Search for the cell housing the specified text and yield its [x, y] center coordinate. 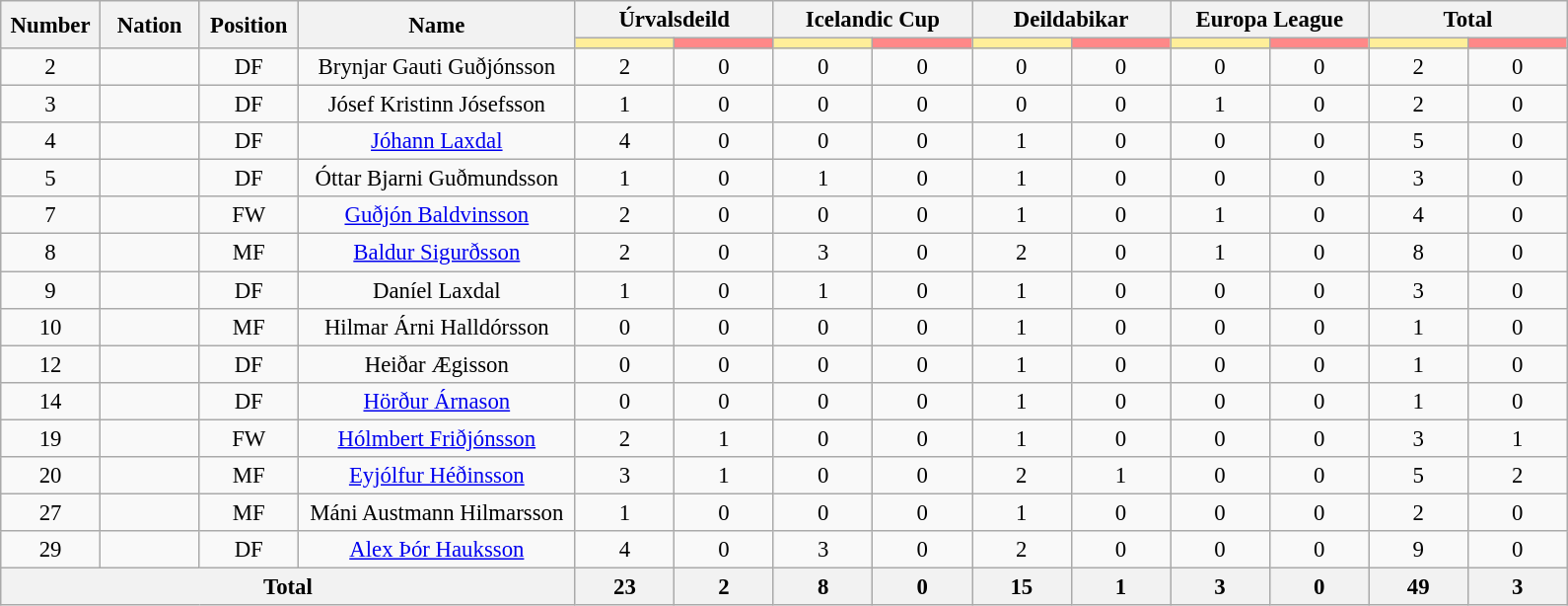
Hólmbert Friðjónsson [438, 438]
Nation [150, 25]
Baldur Sigurðsson [438, 253]
Guðjón Baldvinsson [438, 216]
Europa League [1270, 20]
10 [51, 327]
Alex Þór Hauksson [438, 550]
Óttar Bjarni Guðmundsson [438, 179]
Daníel Laxdal [438, 290]
29 [51, 550]
Máni Austmann Hilmarsson [438, 512]
Heiðar Ægisson [438, 364]
7 [51, 216]
Hörður Árnason [438, 401]
15 [1022, 586]
Deildabikar [1071, 20]
49 [1418, 586]
Brynjar Gauti Guðjónsson [438, 67]
Jósef Kristinn Jósefsson [438, 105]
Hilmar Árni Halldórsson [438, 327]
Position [249, 25]
Name [438, 25]
Icelandic Cup [872, 20]
12 [51, 364]
23 [625, 586]
27 [51, 512]
Jóhann Laxdal [438, 141]
Eyjólfur Héðinsson [438, 476]
14 [51, 401]
Úrvalsdeild [675, 20]
Number [51, 25]
19 [51, 438]
20 [51, 476]
